Scan for the cell matching the given text and deliver its (x, y) coordinate at center. 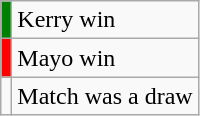
Kerry win (105, 20)
Mayo win (105, 58)
Match was a draw (105, 96)
